Find where the given text appears and provide that cell's center as (X, Y) coordinate. 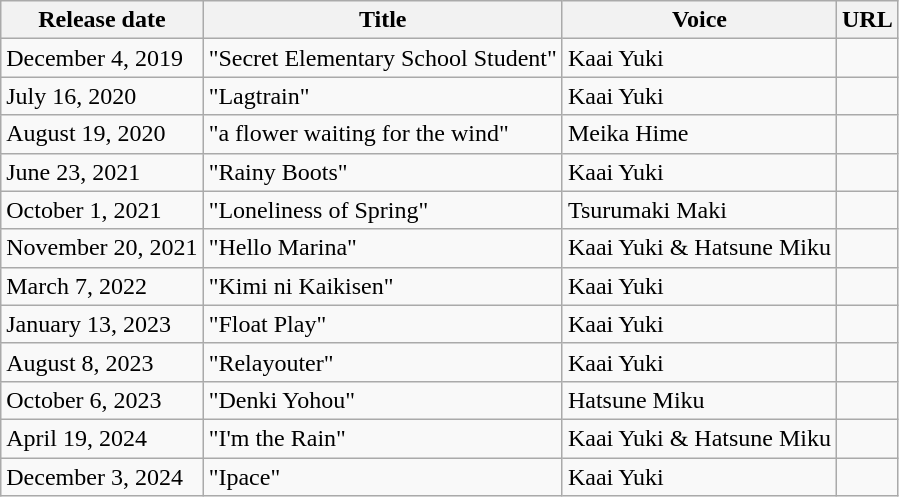
Meika Hime (699, 134)
October 6, 2023 (102, 400)
"Kimi ni Kaikisen" (382, 286)
January 13, 2023 (102, 324)
July 16, 2020 (102, 96)
October 1, 2021 (102, 210)
"Denki Yohou" (382, 400)
December 4, 2019 (102, 58)
"Float Play" (382, 324)
Hatsune Miku (699, 400)
"Relayouter" (382, 362)
"Lagtrain" (382, 96)
Release date (102, 20)
March 7, 2022 (102, 286)
"I'm the Rain" (382, 438)
"Ipace" (382, 477)
"Rainy Boots" (382, 172)
"Hello Marina" (382, 248)
August 8, 2023 (102, 362)
URL (868, 20)
December 3, 2024 (102, 477)
June 23, 2021 (102, 172)
"Loneliness of Spring" (382, 210)
Tsurumaki Maki (699, 210)
November 20, 2021 (102, 248)
"Secret Elementary School Student" (382, 58)
August 19, 2020 (102, 134)
Title (382, 20)
Voice (699, 20)
April 19, 2024 (102, 438)
"a flower waiting for the wind" (382, 134)
